Locate the cell with the specified text and output its (X, Y) center coordinate. 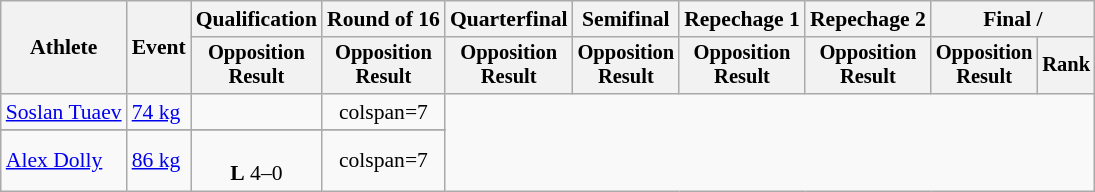
Repechage 2 (868, 19)
Round of 16 (384, 19)
Event (159, 48)
Quarterfinal (509, 19)
Qualification (256, 19)
Rank (1066, 66)
Final / (1013, 19)
74 kg (159, 112)
Repechage 1 (742, 19)
Alex Dolly (64, 160)
L 4–0 (256, 160)
Athlete (64, 48)
Semifinal (626, 19)
86 kg (159, 160)
Soslan Tuaev (64, 112)
